Determine the (X, Y) coordinate at the center of the cell enclosing the given text.  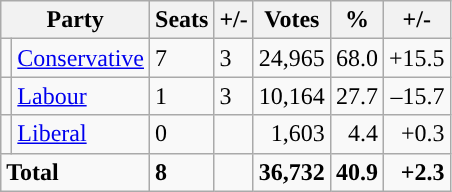
+15.5 (416, 58)
36,732 (292, 172)
68.0 (356, 58)
Party (76, 20)
10,164 (292, 96)
Seats (182, 20)
24,965 (292, 58)
1 (182, 96)
Total (76, 172)
1,603 (292, 134)
Liberal (81, 134)
4.4 (356, 134)
% (356, 20)
8 (182, 172)
Votes (292, 20)
0 (182, 134)
Conservative (81, 58)
+0.3 (416, 134)
+2.3 (416, 172)
7 (182, 58)
40.9 (356, 172)
27.7 (356, 96)
Labour (81, 96)
–15.7 (416, 96)
